Capture the cell that displays the provided text and extract its [X, Y] central coordinate. 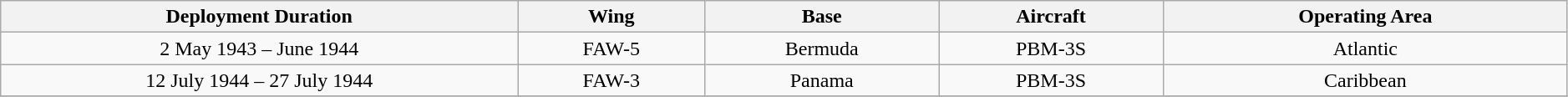
Bermuda [822, 48]
Base [822, 17]
Panama [822, 80]
FAW-5 [611, 48]
Deployment Duration [259, 17]
Atlantic [1365, 48]
Aircraft [1051, 17]
Caribbean [1365, 80]
Wing [611, 17]
12 July 1944 – 27 July 1944 [259, 80]
FAW-3 [611, 80]
2 May 1943 – June 1944 [259, 48]
Operating Area [1365, 17]
